Output the (x, y) coordinate of the center of the cell containing the given text.  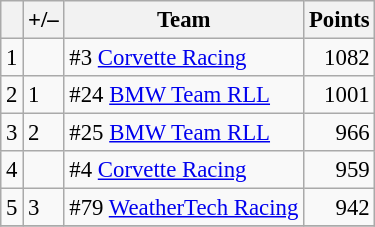
959 (340, 170)
942 (340, 208)
#24 BMW Team RLL (184, 95)
Team (184, 20)
#25 BMW Team RLL (184, 133)
5 (12, 208)
1082 (340, 58)
#3 Corvette Racing (184, 58)
4 (12, 170)
#4 Corvette Racing (184, 170)
966 (340, 133)
+/– (44, 20)
#79 WeatherTech Racing (184, 208)
1001 (340, 95)
Points (340, 20)
